Return [X, Y] of the center of cell containing provided text 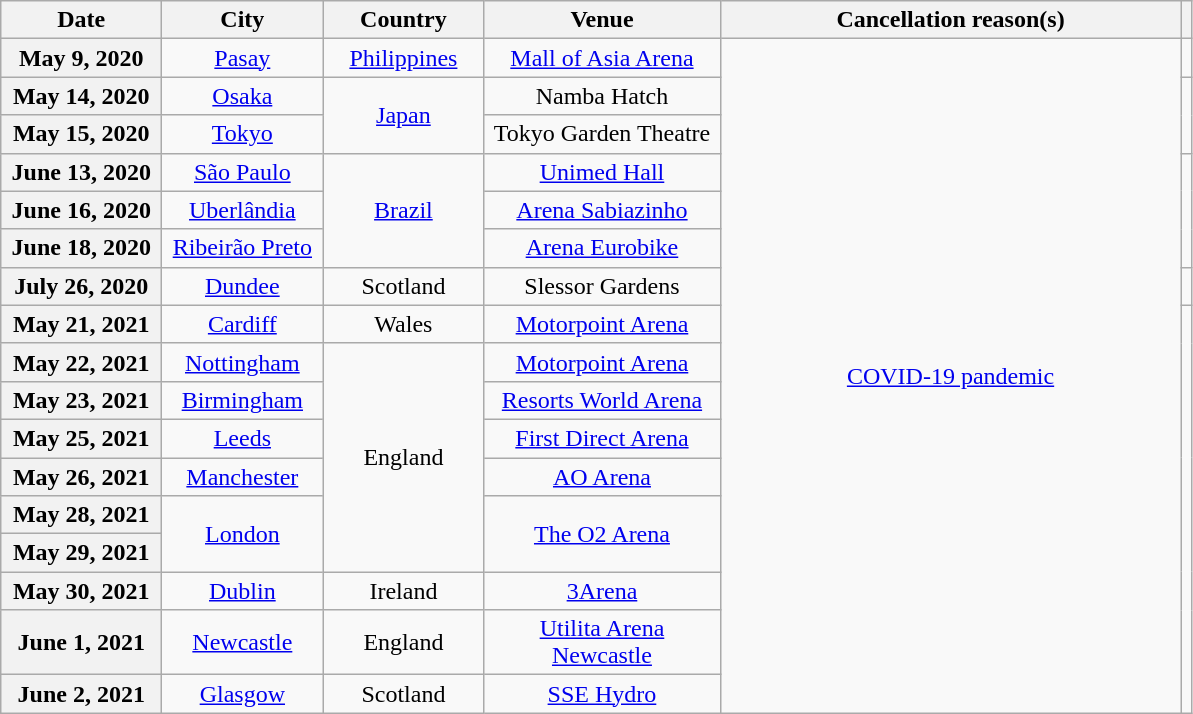
São Paulo [242, 172]
Ireland [404, 591]
Glasgow [242, 694]
Country [404, 20]
May 26, 2021 [82, 477]
June 2, 2021 [82, 694]
3Arena [602, 591]
Wales [404, 324]
Dublin [242, 591]
Uberlândia [242, 210]
London [242, 534]
Manchester [242, 477]
Mall of Asia Arena [602, 58]
May 21, 2021 [82, 324]
Birmingham [242, 400]
June 16, 2020 [82, 210]
May 23, 2021 [82, 400]
Tokyo [242, 134]
Venue [602, 20]
Resorts World Arena [602, 400]
COVID-19 pandemic [950, 376]
Osaka [242, 96]
June 18, 2020 [82, 248]
July 26, 2020 [82, 286]
May 15, 2020 [82, 134]
Brazil [404, 210]
May 28, 2021 [82, 515]
May 30, 2021 [82, 591]
AO Arena [602, 477]
Japan [404, 115]
Namba Hatch [602, 96]
Newcastle [242, 642]
Ribeirão Preto [242, 248]
May 14, 2020 [82, 96]
May 25, 2021 [82, 438]
SSE Hydro [602, 694]
May 22, 2021 [82, 362]
Unimed Hall [602, 172]
Nottingham [242, 362]
Tokyo Garden Theatre [602, 134]
Cardiff [242, 324]
Dundee [242, 286]
Utilita Arena Newcastle [602, 642]
Slessor Gardens [602, 286]
June 13, 2020 [82, 172]
The O2 Arena [602, 534]
Philippines [404, 58]
Arena Sabiazinho [602, 210]
Arena Eurobike [602, 248]
Cancellation reason(s) [950, 20]
Leeds [242, 438]
June 1, 2021 [82, 642]
Pasay [242, 58]
May 29, 2021 [82, 553]
City [242, 20]
May 9, 2020 [82, 58]
Date [82, 20]
First Direct Arena [602, 438]
